Provide the [x, y] coordinate of the cell's center where the given text is located.  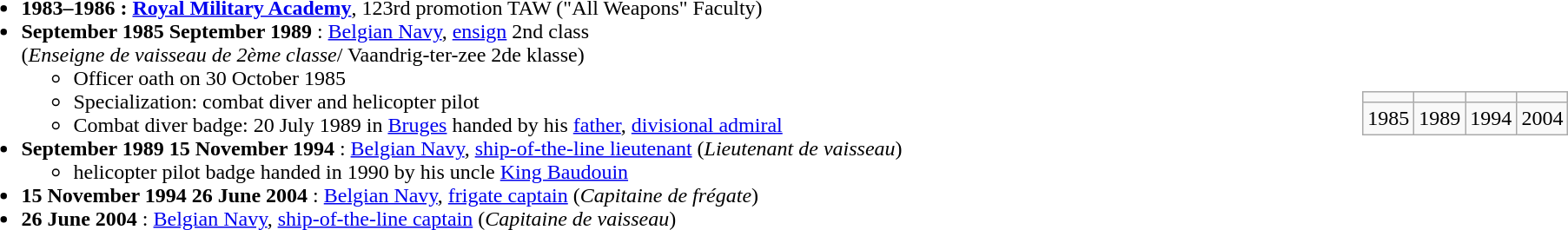
1985 [1388, 118]
1994 [1491, 118]
2004 [1543, 118]
1989 [1440, 118]
